Determine the [x, y] coordinate at the center of the cell enclosing the given text.  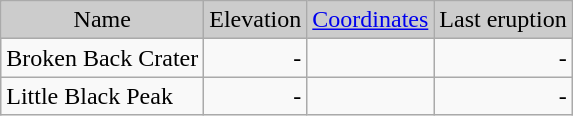
Name [102, 20]
Elevation [256, 20]
Coordinates [370, 20]
Last eruption [503, 20]
Broken Back Crater [102, 58]
Little Black Peak [102, 96]
